From the cell containing the given text, extract its center point as (x, y) coordinate. 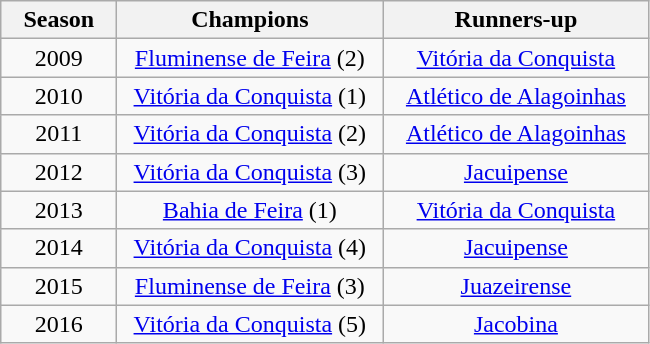
Fluminense de Feira (3) (250, 286)
Champions (250, 20)
2016 (59, 324)
2009 (59, 58)
Jacobina (516, 324)
Bahia de Feira (1) (250, 210)
2014 (59, 248)
Vitória da Conquista (4) (250, 248)
Juazeirense (516, 286)
2011 (59, 134)
Runners-up (516, 20)
Vitória da Conquista (1) (250, 96)
Season (59, 20)
2012 (59, 172)
Vitória da Conquista (3) (250, 172)
2010 (59, 96)
2015 (59, 286)
Vitória da Conquista (5) (250, 324)
2013 (59, 210)
Fluminense de Feira (2) (250, 58)
Vitória da Conquista (2) (250, 134)
